Return the [x, y] coordinate for the center point of the cell that contains the specified text.  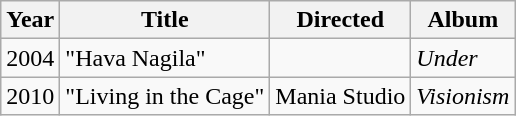
"Living in the Cage" [165, 96]
Year [30, 20]
Title [165, 20]
"Hava Nagila" [165, 58]
2010 [30, 96]
2004 [30, 58]
Album [463, 20]
Visionism [463, 96]
Mania Studio [340, 96]
Directed [340, 20]
Under [463, 58]
